Scan for the cell matching the given text and deliver its [x, y] coordinate at center. 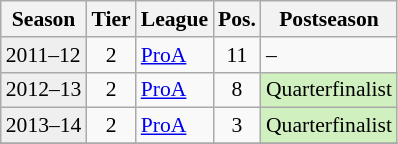
8 [237, 90]
2013–14 [44, 126]
League [174, 19]
2012–13 [44, 90]
– [329, 55]
Season [44, 19]
3 [237, 126]
Postseason [329, 19]
2011–12 [44, 55]
11 [237, 55]
Tier [110, 19]
Pos. [237, 19]
